Return the (x, y) coordinate for the center point of the cell that contains the specified text.  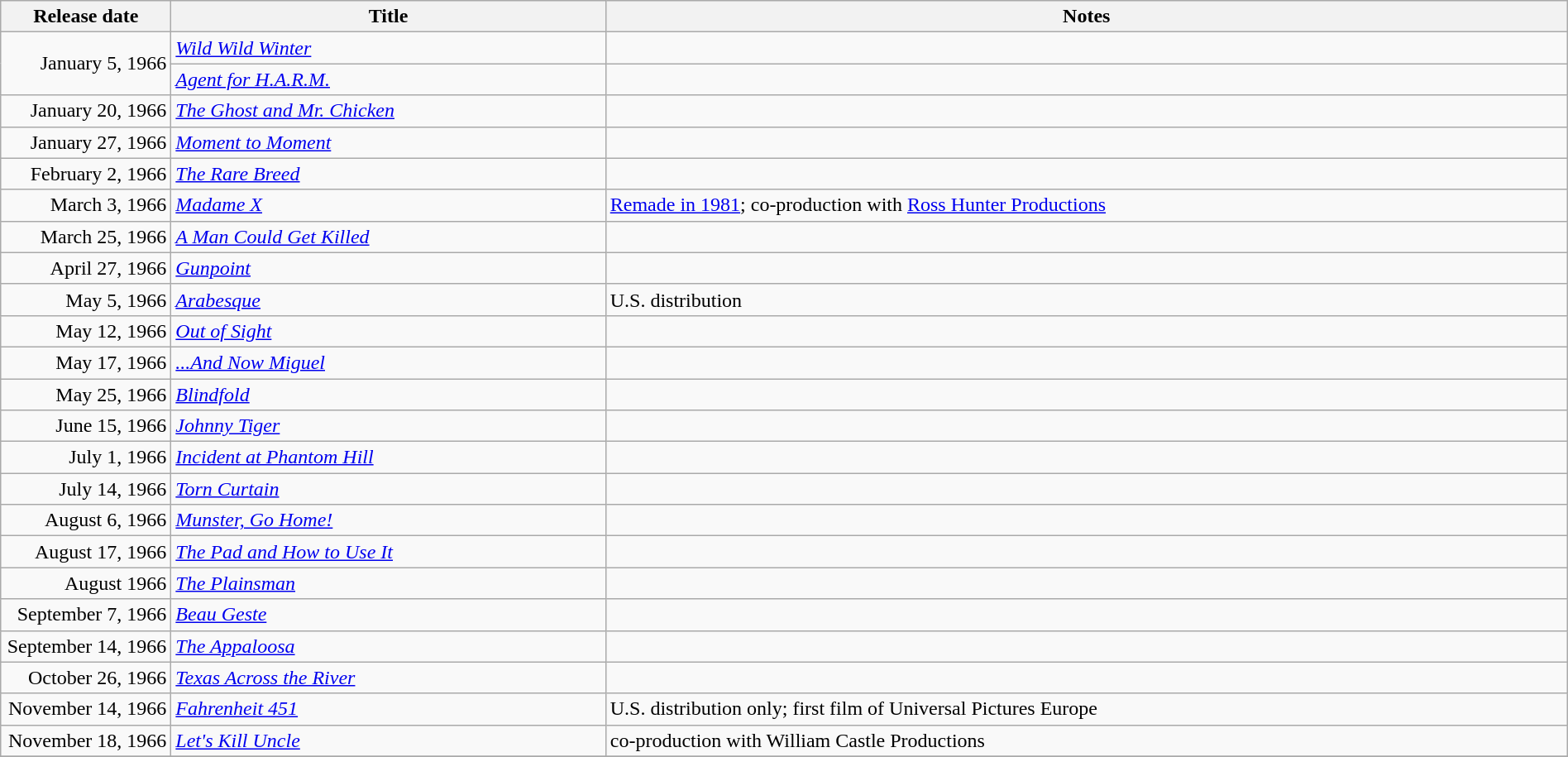
June 15, 1966 (86, 426)
March 25, 1966 (86, 237)
August 6, 1966 (86, 520)
U.S. distribution (1087, 299)
Incident at Phantom Hill (389, 458)
August 1966 (86, 583)
March 3, 1966 (86, 205)
September 7, 1966 (86, 615)
Release date (86, 17)
Title (389, 17)
August 17, 1966 (86, 552)
January 20, 1966 (86, 111)
Blindfold (389, 395)
U.S. distribution only; first film of Universal Pictures Europe (1087, 709)
Agent for H.A.R.M. (389, 79)
May 17, 1966 (86, 362)
November 18, 1966 (86, 740)
July 14, 1966 (86, 489)
May 12, 1966 (86, 331)
Gunpoint (389, 268)
Out of Sight (389, 331)
Madame X (389, 205)
May 5, 1966 (86, 299)
Munster, Go Home! (389, 520)
October 26, 1966 (86, 678)
The Plainsman (389, 583)
co-production with William Castle Productions (1087, 740)
May 25, 1966 (86, 395)
April 27, 1966 (86, 268)
January 5, 1966 (86, 64)
Beau Geste (389, 615)
The Pad and How to Use It (389, 552)
Texas Across the River (389, 678)
Notes (1087, 17)
The Rare Breed (389, 174)
January 27, 1966 (86, 142)
November 14, 1966 (86, 709)
Arabesque (389, 299)
Moment to Moment (389, 142)
...And Now Miguel (389, 362)
February 2, 1966 (86, 174)
September 14, 1966 (86, 646)
The Ghost and Mr. Chicken (389, 111)
Fahrenheit 451 (389, 709)
Remade in 1981; co-production with Ross Hunter Productions (1087, 205)
July 1, 1966 (86, 458)
Johnny Tiger (389, 426)
The Appaloosa (389, 646)
Wild Wild Winter (389, 48)
Let's Kill Uncle (389, 740)
A Man Could Get Killed (389, 237)
Torn Curtain (389, 489)
